Pinpoint the cell where the given text exists, returning its (x, y) midpoint coordinate. 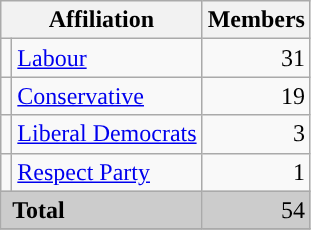
Conservative (107, 96)
Affiliation (102, 20)
Total (102, 210)
Labour (107, 58)
54 (256, 210)
3 (256, 134)
Liberal Democrats (107, 134)
31 (256, 58)
Members (256, 20)
1 (256, 172)
19 (256, 96)
Respect Party (107, 172)
